Provide the (x, y) coordinate of the cell's center where the given text is located.  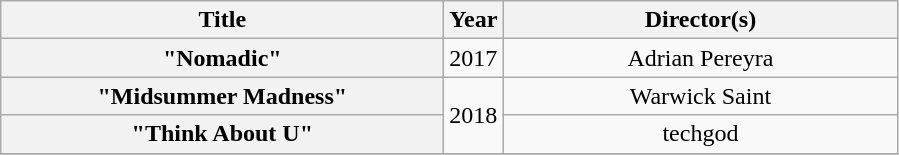
2018 (474, 115)
"Nomadic" (222, 58)
"Midsummer Madness" (222, 96)
Director(s) (700, 20)
Warwick Saint (700, 96)
techgod (700, 134)
Adrian Pereyra (700, 58)
Year (474, 20)
"Think About U" (222, 134)
Title (222, 20)
2017 (474, 58)
